Scan for the cell matching the given text and deliver its [x, y] coordinate at center. 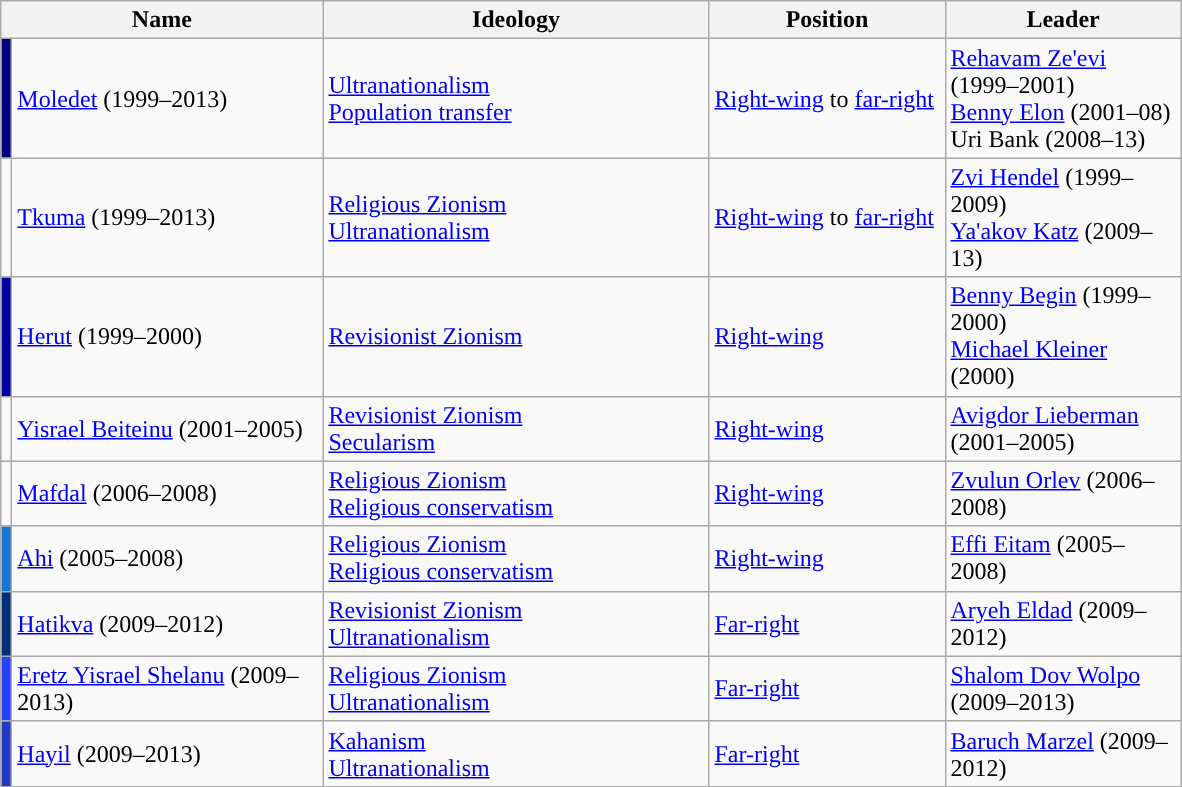
Shalom Dov Wolpo (2009–2013) [1063, 688]
Baruch Marzel (2009–2012) [1063, 754]
Moledet (1999–2013) [168, 98]
Avigdor Lieberman (2001–2005) [1063, 428]
Herut (1999–2000) [168, 336]
Yisrael Beiteinu (2001–2005) [168, 428]
Ahi (2005–2008) [168, 558]
Mafdal (2006–2008) [168, 494]
Hayil (2009–2013) [168, 754]
Revisionist Zionism Secularism [516, 428]
Benny Begin (1999–2000)Michael Kleiner (2000) [1063, 336]
Ideology [516, 20]
Aryeh Eldad (2009–2012) [1063, 624]
Effi Eitam (2005–2008) [1063, 558]
Revisionist Zionism [516, 336]
Rehavam Ze'evi (1999–2001)Benny Elon (2001–08)Uri Bank (2008–13) [1063, 98]
Revisionist Zionism Ultranationalism [516, 624]
Zvi Hendel (1999–2009)Ya'akov Katz (2009–13) [1063, 218]
Position [827, 20]
Zvulun Orlev (2006–2008) [1063, 494]
Leader [1063, 20]
Tkuma (1999–2013) [168, 218]
Hatikva (2009–2012) [168, 624]
UltranationalismPopulation transfer [516, 98]
Eretz Yisrael Shelanu (2009–2013) [168, 688]
Name [162, 20]
Kahanism Ultranationalism [516, 754]
